Determine the [X, Y] coordinate at the center of the cell enclosing the given text.  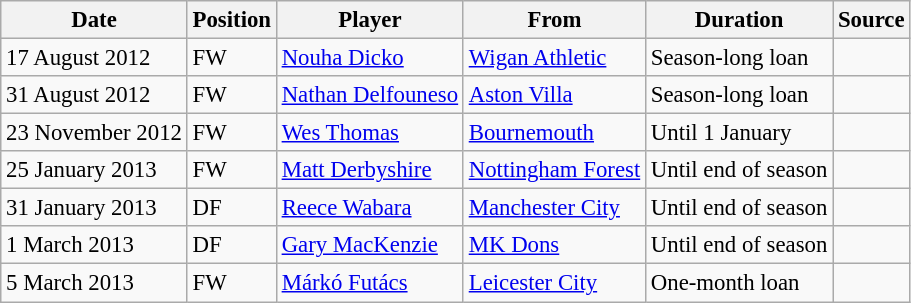
Date [94, 20]
31 January 2013 [94, 208]
Leicester City [554, 283]
Gary MacKenzie [370, 245]
Player [370, 20]
Nathan Delfouneso [370, 95]
Márkó Futács [370, 283]
Matt Derbyshire [370, 170]
5 March 2013 [94, 283]
MK Dons [554, 245]
17 August 2012 [94, 58]
25 January 2013 [94, 170]
31 August 2012 [94, 95]
Duration [740, 20]
1 March 2013 [94, 245]
Nottingham Forest [554, 170]
Wigan Athletic [554, 58]
Nouha Dicko [370, 58]
23 November 2012 [94, 133]
One-month loan [740, 283]
Wes Thomas [370, 133]
Position [232, 20]
Manchester City [554, 208]
Aston Villa [554, 95]
Source [872, 20]
From [554, 20]
Until 1 January [740, 133]
Bournemouth [554, 133]
Reece Wabara [370, 208]
